Find where the given text appears and provide that cell's center as (X, Y) coordinate. 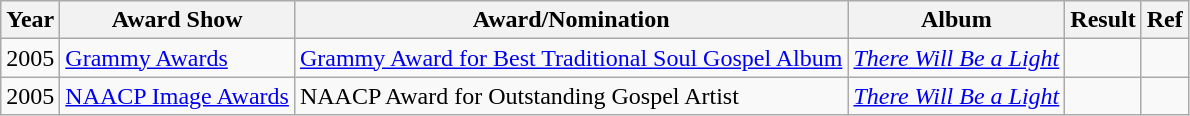
NAACP Award for Outstanding Gospel Artist (571, 96)
Grammy Award for Best Traditional Soul Gospel Album (571, 58)
NAACP Image Awards (178, 96)
Grammy Awards (178, 58)
Award Show (178, 20)
Award/Nomination (571, 20)
Result (1103, 20)
Ref (1164, 20)
Album (956, 20)
Year (30, 20)
